Detect which cell encompasses the target text, then output its [X, Y] center coordinate. 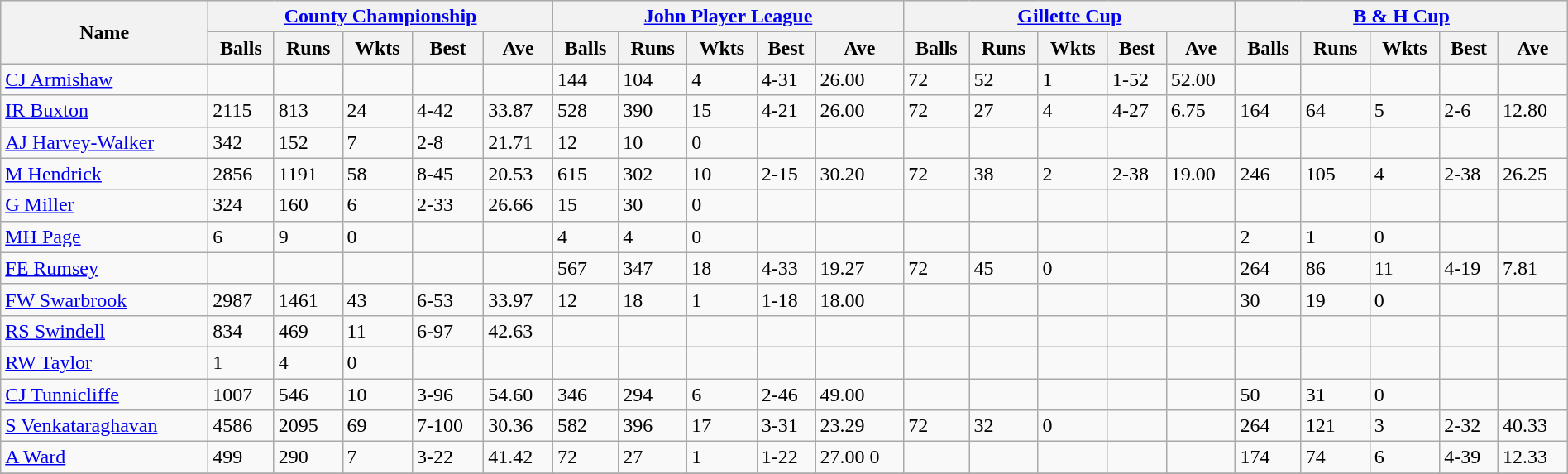
21.71 [519, 142]
390 [653, 111]
58 [377, 174]
174 [1269, 457]
834 [241, 331]
294 [653, 395]
615 [586, 174]
342 [241, 142]
RW Taylor [104, 362]
4-31 [786, 79]
Gillette Cup [1070, 17]
17 [723, 426]
6-53 [448, 299]
1-52 [1136, 79]
813 [308, 111]
19.00 [1201, 174]
347 [653, 268]
7.81 [1532, 268]
12.80 [1532, 111]
43 [377, 299]
G Miller [104, 205]
FE Rumsey [104, 268]
160 [308, 205]
IR Buxton [104, 111]
2-33 [448, 205]
2095 [308, 426]
33.97 [519, 299]
20.53 [519, 174]
528 [586, 111]
24 [377, 111]
50 [1269, 395]
19.27 [860, 268]
64 [1335, 111]
6-97 [448, 331]
4-21 [786, 111]
105 [1335, 174]
42.63 [519, 331]
4-27 [1136, 111]
2-8 [448, 142]
396 [653, 426]
1461 [308, 299]
7-100 [448, 426]
144 [586, 79]
52 [1004, 79]
2-6 [1469, 111]
2115 [241, 111]
John Player League [728, 17]
30.20 [860, 174]
CJ Tunnicliffe [104, 395]
86 [1335, 268]
69 [377, 426]
8-45 [448, 174]
30.36 [519, 426]
54.60 [519, 395]
2-46 [786, 395]
40.33 [1532, 426]
246 [1269, 174]
1007 [241, 395]
121 [1335, 426]
Name [104, 32]
3 [1404, 426]
32 [1004, 426]
S Venkataraghavan [104, 426]
5 [1404, 111]
49.00 [860, 395]
2987 [241, 299]
567 [586, 268]
2-15 [786, 174]
12.33 [1532, 457]
74 [1335, 457]
23.29 [860, 426]
2-32 [1469, 426]
A Ward [104, 457]
19 [1335, 299]
4-42 [448, 111]
1-18 [786, 299]
4-33 [786, 268]
499 [241, 457]
3-31 [786, 426]
CJ Armishaw [104, 79]
290 [308, 457]
27.00 0 [860, 457]
26.25 [1532, 174]
1191 [308, 174]
45 [1004, 268]
M Hendrick [104, 174]
546 [308, 395]
9 [308, 237]
4-39 [1469, 457]
County Championship [380, 17]
2856 [241, 174]
41.42 [519, 457]
3-22 [448, 457]
31 [1335, 395]
RS Swindell [104, 331]
469 [308, 331]
1-22 [786, 457]
346 [586, 395]
4586 [241, 426]
582 [586, 426]
AJ Harvey-Walker [104, 142]
18.00 [860, 299]
324 [241, 205]
3-96 [448, 395]
302 [653, 174]
FW Swarbrook [104, 299]
33.87 [519, 111]
38 [1004, 174]
104 [653, 79]
B & H Cup [1401, 17]
4-19 [1469, 268]
MH Page [104, 237]
26.66 [519, 205]
164 [1269, 111]
6.75 [1201, 111]
52.00 [1201, 79]
152 [308, 142]
